Provide the [X, Y] coordinate of the cell's center where the given text is located.  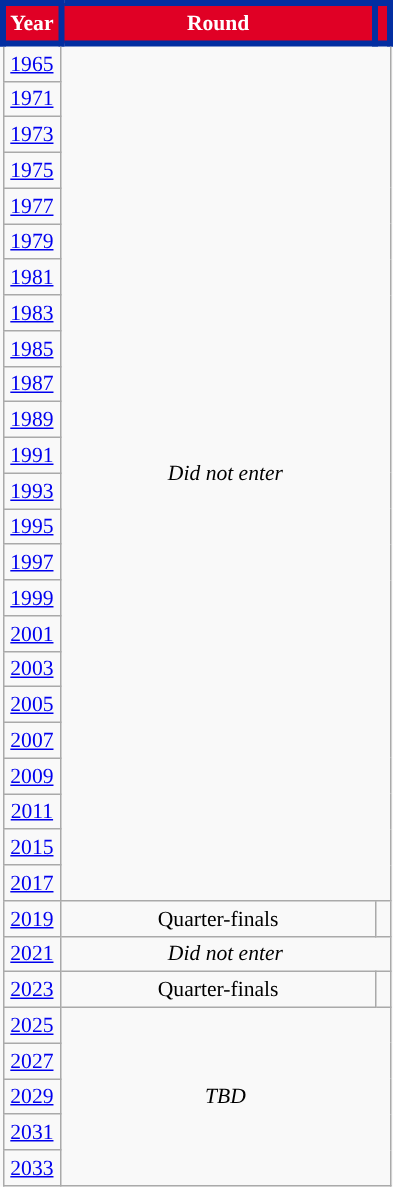
2031 [32, 1133]
2017 [32, 883]
2005 [32, 705]
1977 [32, 206]
1995 [32, 527]
1997 [32, 563]
2009 [32, 776]
1985 [32, 349]
1979 [32, 242]
Round [218, 23]
1989 [32, 420]
1987 [32, 384]
2019 [32, 919]
2021 [32, 954]
1973 [32, 135]
1965 [32, 63]
1971 [32, 99]
2027 [32, 1061]
2001 [32, 634]
1975 [32, 171]
TBD [226, 1097]
1983 [32, 313]
2003 [32, 669]
2007 [32, 741]
2029 [32, 1097]
1981 [32, 278]
1991 [32, 456]
Year [32, 23]
1999 [32, 598]
1993 [32, 491]
2025 [32, 1026]
2011 [32, 812]
2023 [32, 990]
2015 [32, 848]
2033 [32, 1168]
